Search for the cell housing the specified text and yield its [X, Y] center coordinate. 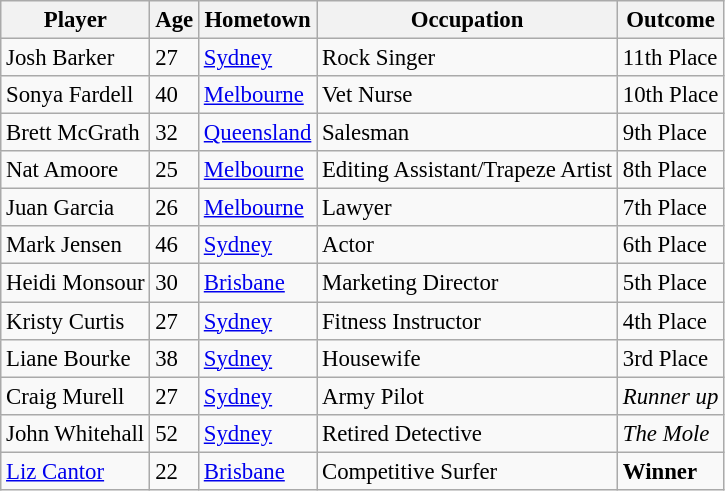
9th Place [670, 133]
Outcome [670, 20]
Queensland [257, 133]
Runner up [670, 396]
6th Place [670, 245]
Competitive Surfer [468, 471]
Actor [468, 245]
25 [174, 170]
Housewife [468, 358]
46 [174, 245]
Liz Cantor [76, 471]
Army Pilot [468, 396]
Liane Bourke [76, 358]
Josh Barker [76, 58]
4th Place [670, 321]
Editing Assistant/Trapeze Artist [468, 170]
Occupation [468, 20]
32 [174, 133]
5th Place [670, 283]
Nat Amoore [76, 170]
The Mole [670, 433]
Vet Nurse [468, 95]
22 [174, 471]
Brett McGrath [76, 133]
30 [174, 283]
Rock Singer [468, 58]
7th Place [670, 208]
Age [174, 20]
Fitness Instructor [468, 321]
11th Place [670, 58]
3rd Place [670, 358]
Salesman [468, 133]
Player [76, 20]
Mark Jensen [76, 245]
26 [174, 208]
Juan Garcia [76, 208]
52 [174, 433]
Heidi Monsour [76, 283]
Sonya Fardell [76, 95]
Lawyer [468, 208]
Kristy Curtis [76, 321]
8th Place [670, 170]
Marketing Director [468, 283]
40 [174, 95]
10th Place [670, 95]
38 [174, 358]
John Whitehall [76, 433]
Winner [670, 471]
Retired Detective [468, 433]
Hometown [257, 20]
Craig Murell [76, 396]
